Return the [x, y] coordinate for the center point of the cell that contains the specified text.  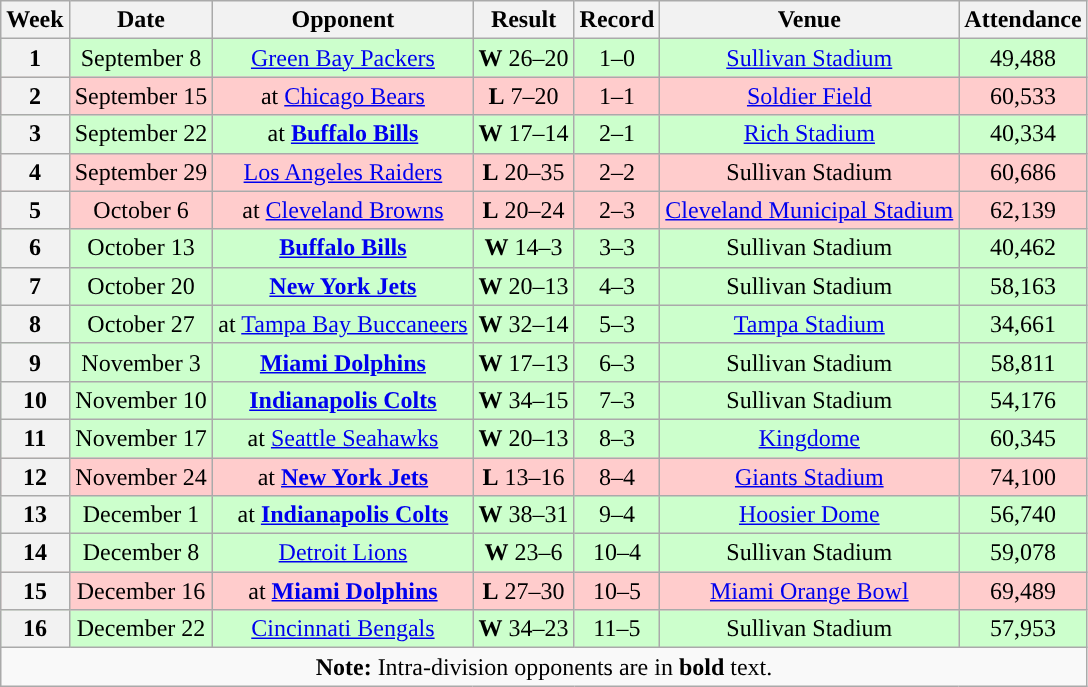
1 [35, 58]
Buffalo Bills [343, 248]
6–3 [617, 362]
L 27–30 [524, 591]
13 [35, 515]
L 20–24 [524, 210]
60,345 [1023, 438]
11–5 [617, 629]
October 6 [141, 210]
60,533 [1023, 96]
December 1 [141, 515]
Hoosier Dome [810, 515]
Record [617, 20]
8–3 [617, 438]
W 26–20 [524, 58]
9 [35, 362]
at Miami Dolphins [343, 591]
60,686 [1023, 172]
Cincinnati Bengals [343, 629]
September 8 [141, 58]
57,953 [1023, 629]
Soldier Field [810, 96]
at Tampa Bay Buccaneers [343, 324]
58,163 [1023, 286]
at New York Jets [343, 477]
Date [141, 20]
W 23–6 [524, 553]
74,100 [1023, 477]
6 [35, 248]
W 32–14 [524, 324]
W 17–13 [524, 362]
W 17–14 [524, 134]
Cleveland Municipal Stadium [810, 210]
New York Jets [343, 286]
at Chicago Bears [343, 96]
Result [524, 20]
L 13–16 [524, 477]
Miami Orange Bowl [810, 591]
7–3 [617, 400]
Giants Stadium [810, 477]
58,811 [1023, 362]
at Cleveland Browns [343, 210]
12 [35, 477]
W 34–23 [524, 629]
October 27 [141, 324]
L 7–20 [524, 96]
2–2 [617, 172]
November 24 [141, 477]
9–4 [617, 515]
Rich Stadium [810, 134]
November 10 [141, 400]
Miami Dolphins [343, 362]
11 [35, 438]
8 [35, 324]
Kingdome [810, 438]
16 [35, 629]
15 [35, 591]
7 [35, 286]
December 16 [141, 591]
1–0 [617, 58]
W 34–15 [524, 400]
at Indianapolis Colts [343, 515]
69,489 [1023, 591]
Week [35, 20]
December 8 [141, 553]
September 15 [141, 96]
November 3 [141, 362]
10–4 [617, 553]
W 38–31 [524, 515]
8–4 [617, 477]
34,661 [1023, 324]
10 [35, 400]
Note: Intra-division opponents are in bold text. [544, 667]
40,334 [1023, 134]
56,740 [1023, 515]
November 17 [141, 438]
Los Angeles Raiders [343, 172]
October 13 [141, 248]
5 [35, 210]
10–5 [617, 591]
54,176 [1023, 400]
2–3 [617, 210]
Indianapolis Colts [343, 400]
Tampa Stadium [810, 324]
at Seattle Seahawks [343, 438]
Attendance [1023, 20]
October 20 [141, 286]
W 14–3 [524, 248]
Green Bay Packers [343, 58]
4–3 [617, 286]
59,078 [1023, 553]
Detroit Lions [343, 553]
3 [35, 134]
September 29 [141, 172]
2–1 [617, 134]
40,462 [1023, 248]
September 22 [141, 134]
1–1 [617, 96]
14 [35, 553]
4 [35, 172]
5–3 [617, 324]
at Buffalo Bills [343, 134]
L 20–35 [524, 172]
62,139 [1023, 210]
December 22 [141, 629]
2 [35, 96]
Venue [810, 20]
49,488 [1023, 58]
Opponent [343, 20]
3–3 [617, 248]
